Extract the (x, y) coordinate from the center of the cell holding the provided text.  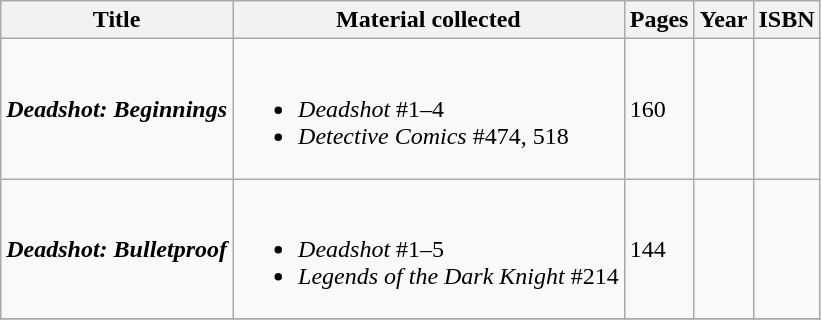
Pages (659, 20)
Material collected (429, 20)
160 (659, 109)
144 (659, 249)
Deadshot #1–5Legends of the Dark Knight #214 (429, 249)
Title (117, 20)
Deadshot: Beginnings (117, 109)
Deadshot: Bulletproof (117, 249)
Year (724, 20)
Deadshot #1–4Detective Comics #474, 518 (429, 109)
ISBN (786, 20)
